Locate the cell with the specified text and output its [x, y] center coordinate. 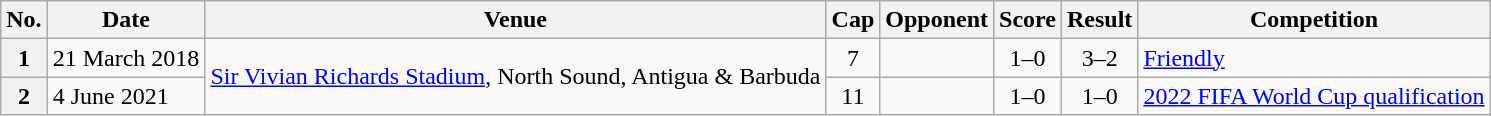
Venue [516, 20]
Date [126, 20]
2 [24, 96]
Competition [1314, 20]
3–2 [1099, 58]
Opponent [937, 20]
Cap [853, 20]
4 June 2021 [126, 96]
7 [853, 58]
Sir Vivian Richards Stadium, North Sound, Antigua & Barbuda [516, 77]
1 [24, 58]
2022 FIFA World Cup qualification [1314, 96]
No. [24, 20]
Score [1028, 20]
Result [1099, 20]
21 March 2018 [126, 58]
11 [853, 96]
Friendly [1314, 58]
